Return the (X, Y) coordinate for the center point of the cell that contains the specified text.  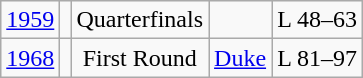
First Round (140, 58)
L 48–63 (318, 20)
L 81–97 (318, 58)
Duke (240, 58)
1968 (30, 58)
1959 (30, 20)
Quarterfinals (140, 20)
